Output the [X, Y] coordinate of the center of the cell containing the given text.  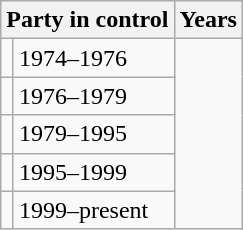
1999–present [94, 210]
Years [208, 20]
1974–1976 [94, 58]
1976–1979 [94, 96]
1995–1999 [94, 172]
1979–1995 [94, 134]
Party in control [88, 20]
